Pinpoint the cell where the given text exists, returning its (X, Y) midpoint coordinate. 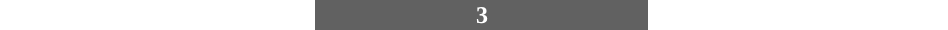
3 (482, 15)
